Identify which cell holds the provided text, then report its (x, y) central coordinate. 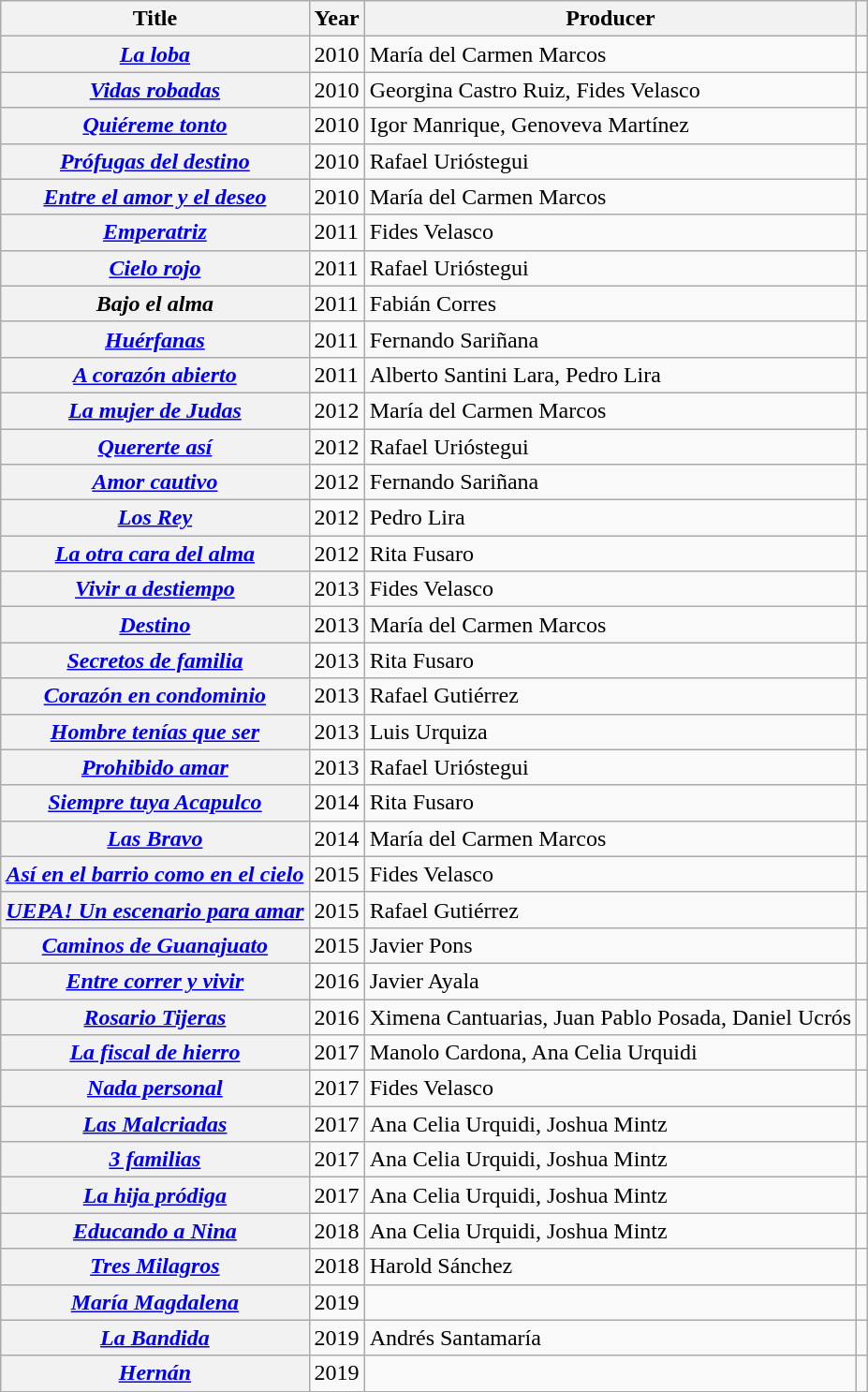
Prohibido amar (155, 767)
Andrés Santamaría (611, 1338)
Producer (611, 19)
Siempre tuya Acapulco (155, 803)
Pedro Lira (611, 518)
Secretos de familia (155, 660)
Los Rey (155, 518)
La loba (155, 54)
Javier Pons (611, 945)
Rosario Tijeras (155, 1016)
La hija pródiga (155, 1195)
Quererte así (155, 447)
Bajo el alma (155, 304)
La fiscal de hierro (155, 1053)
La mujer de Judas (155, 410)
Así en el barrio como en el cielo (155, 874)
Entre el amor y el deseo (155, 197)
Luis Urquiza (611, 732)
María Magdalena (155, 1302)
Nada personal (155, 1088)
Entre correr y vivir (155, 981)
Corazón en condominio (155, 696)
Caminos de Guanajuato (155, 945)
Quiéreme tonto (155, 126)
Hombre tenías que ser (155, 732)
Vivir a destiempo (155, 589)
Harold Sánchez (611, 1266)
UEPA! Un escenario para amar (155, 910)
Huérfanas (155, 339)
Vidas robadas (155, 90)
Year (337, 19)
Igor Manrique, Genoveva Martínez (611, 126)
Title (155, 19)
Alberto Santini Lara, Pedro Lira (611, 375)
Javier Ayala (611, 981)
A corazón abierto (155, 375)
Emperatriz (155, 232)
Las Malcriadas (155, 1124)
Amor cautivo (155, 482)
Tres Milagros (155, 1266)
Educando a Nina (155, 1231)
Fabián Corres (611, 304)
Prófugas del destino (155, 161)
Georgina Castro Ruiz, Fides Velasco (611, 90)
3 familias (155, 1160)
Destino (155, 625)
La Bandida (155, 1338)
Las Bravo (155, 838)
Cielo rojo (155, 268)
Manolo Cardona, Ana Celia Urquidi (611, 1053)
Ximena Cantuarias, Juan Pablo Posada, Daniel Ucrós (611, 1016)
Hernán (155, 1373)
La otra cara del alma (155, 554)
